Capture the cell that displays the provided text and extract its (X, Y) central coordinate. 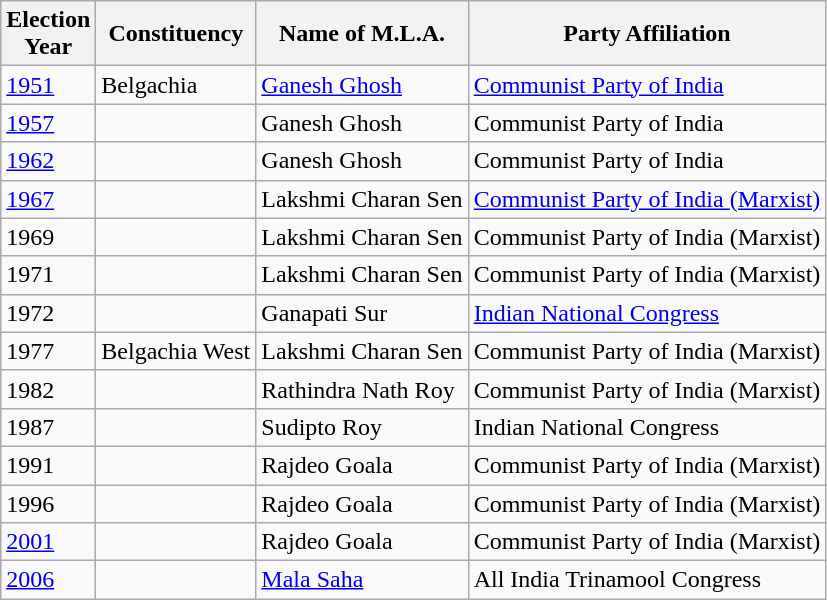
1996 (48, 503)
Rathindra Nath Roy (362, 389)
1982 (48, 389)
1987 (48, 427)
Belgachia (176, 85)
1972 (48, 313)
Election Year (48, 34)
2006 (48, 580)
1951 (48, 85)
Constituency (176, 34)
1957 (48, 123)
2001 (48, 542)
Name of M.L.A. (362, 34)
Belgachia West (176, 351)
1967 (48, 199)
1977 (48, 351)
Mala Saha (362, 580)
1969 (48, 237)
Ganapati Sur (362, 313)
1991 (48, 465)
All India Trinamool Congress (647, 580)
Party Affiliation (647, 34)
1962 (48, 161)
1971 (48, 275)
Sudipto Roy (362, 427)
